Capture the cell that displays the provided text and extract its (x, y) central coordinate. 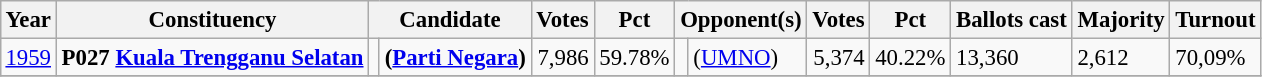
P027 Kuala Trengganu Selatan (212, 57)
5,374 (838, 57)
Turnout (1216, 20)
Year (28, 20)
59.78% (634, 57)
40.22% (910, 57)
70,09% (1216, 57)
Constituency (212, 20)
(Parti Negara) (455, 57)
2,612 (1121, 57)
Majority (1121, 20)
(UMNO) (748, 57)
1959 (28, 57)
Ballots cast (1012, 20)
Opponent(s) (741, 20)
13,360 (1012, 57)
Candidate (450, 20)
7,986 (562, 57)
